Detect which cell encompasses the target text, then output its (X, Y) center coordinate. 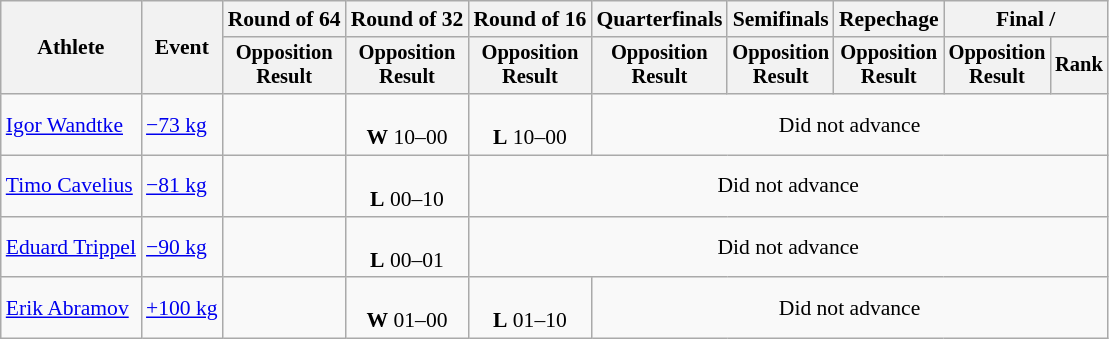
Round of 64 (284, 19)
Quarterfinals (659, 19)
W 10–00 (408, 124)
Athlete (71, 48)
Erik Abramov (71, 308)
−90 kg (182, 248)
Event (182, 48)
Igor Wandtke (71, 124)
L 00–10 (408, 186)
−81 kg (182, 186)
Round of 32 (408, 19)
L 10–00 (530, 124)
Semifinals (780, 19)
Timo Cavelius (71, 186)
Round of 16 (530, 19)
Repechage (889, 19)
Final / (1026, 19)
L 00–01 (408, 248)
Eduard Trippel (71, 248)
L 01–10 (530, 308)
−73 kg (182, 124)
Rank (1079, 66)
+100 kg (182, 308)
W 01–00 (408, 308)
